For the text-containing cell, return its midpoint in [x, y] coordinate format. 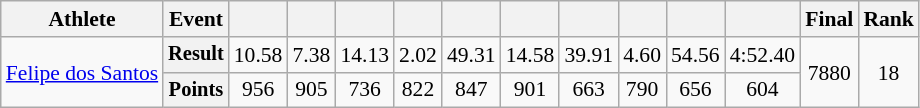
Result [196, 55]
Event [196, 19]
14.58 [530, 55]
Final [829, 19]
7880 [829, 72]
905 [311, 90]
18 [888, 72]
Points [196, 90]
4:52.40 [762, 55]
Athlete [82, 19]
14.13 [364, 55]
Felipe dos Santos [82, 72]
736 [364, 90]
901 [530, 90]
790 [642, 90]
956 [258, 90]
822 [418, 90]
4.60 [642, 55]
7.38 [311, 55]
656 [696, 90]
49.31 [472, 55]
663 [588, 90]
54.56 [696, 55]
604 [762, 90]
2.02 [418, 55]
Rank [888, 19]
847 [472, 90]
10.58 [258, 55]
39.91 [588, 55]
